Scan for the cell matching the given text and deliver its [x, y] coordinate at center. 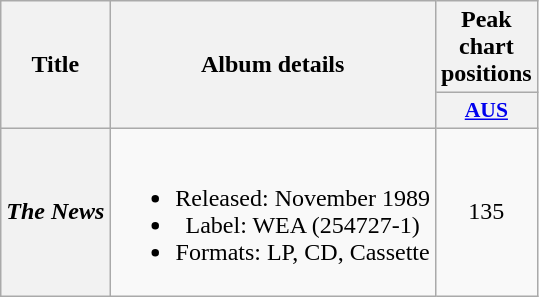
Album details [273, 65]
The News [56, 212]
Title [56, 65]
135 [486, 212]
Released: November 1989Label: WEA (254727-1)Formats: LP, CD, Cassette [273, 212]
Peak chart positions [486, 47]
AUS [486, 111]
